Extract the (X, Y) coordinate from the center of the cell holding the provided text.  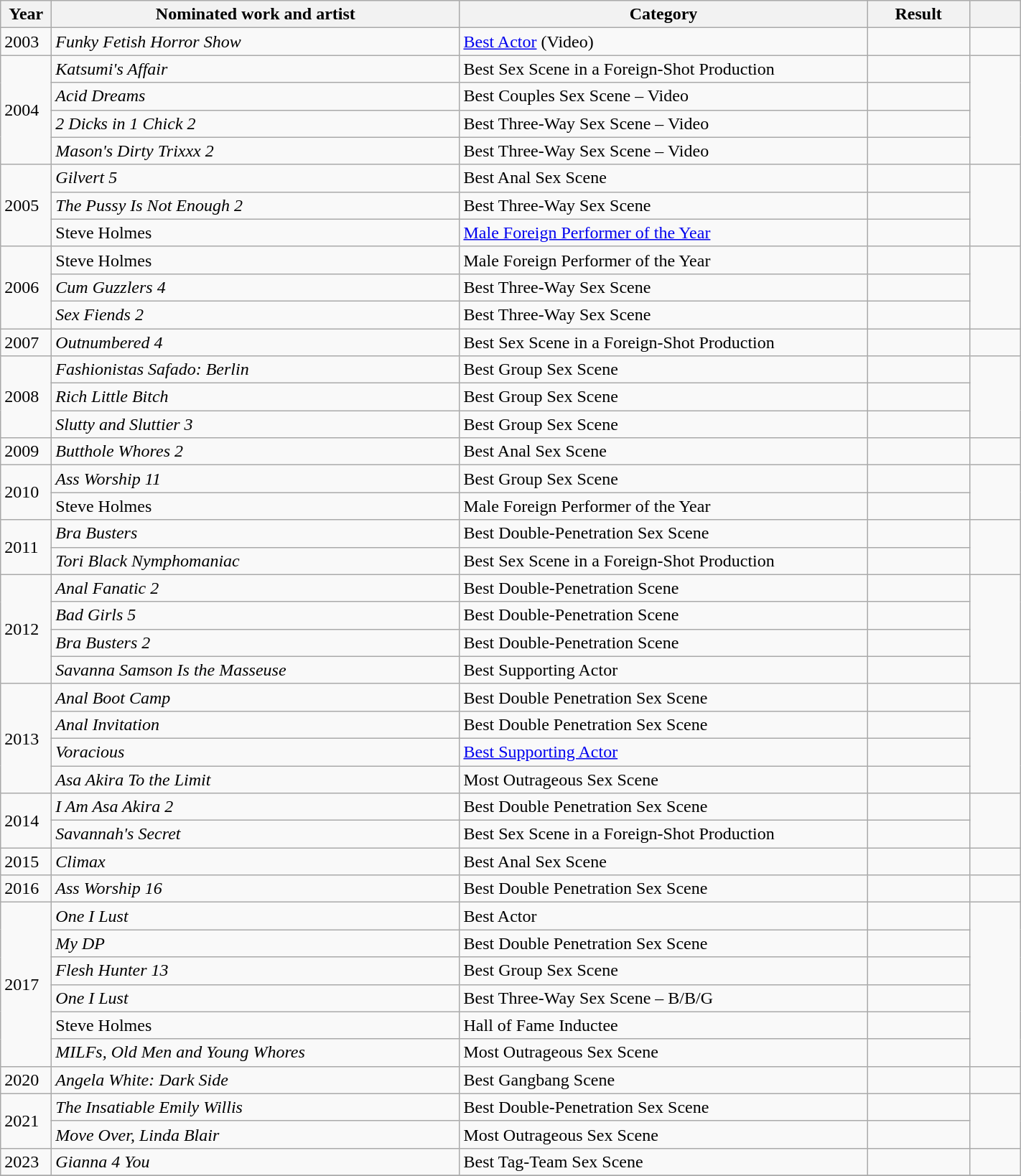
Outnumbered 4 (256, 342)
I Am Asa Akira 2 (256, 807)
Voracious (256, 752)
Katsumi's Affair (256, 69)
Cum Guzzlers 4 (256, 287)
Asa Akira To the Limit (256, 779)
2016 (26, 889)
Gianna 4 You (256, 1162)
Acid Dreams (256, 96)
Result (918, 14)
2011 (26, 547)
Nominated work and artist (256, 14)
Climax (256, 862)
2003 (26, 42)
2006 (26, 287)
2009 (26, 452)
2023 (26, 1162)
Anal Invitation (256, 724)
Mason's Dirty Trixxx 2 (256, 151)
Anal Boot Camp (256, 697)
Hall of Fame Inductee (663, 1025)
Category (663, 14)
The Pussy Is Not Enough 2 (256, 205)
2014 (26, 821)
2004 (26, 110)
2021 (26, 1121)
2015 (26, 862)
Move Over, Linda Blair (256, 1134)
2017 (26, 984)
Sex Fiends 2 (256, 314)
Best Actor (Video) (663, 42)
2005 (26, 205)
2012 (26, 629)
Best Tag-Team Sex Scene (663, 1162)
Ass Worship 11 (256, 479)
Bra Busters (256, 533)
Best Three-Way Sex Scene – B/B/G (663, 998)
2008 (26, 397)
2013 (26, 738)
Slutty and Sluttier 3 (256, 424)
2010 (26, 493)
Best Couples Sex Scene – Video (663, 96)
2020 (26, 1080)
Year (26, 14)
Rich Little Bitch (256, 397)
MILFs, Old Men and Young Whores (256, 1053)
Best Actor (663, 916)
Gilvert 5 (256, 178)
Ass Worship 16 (256, 889)
Savanna Samson Is the Masseuse (256, 670)
My DP (256, 943)
Butthole Whores 2 (256, 452)
Fashionistas Safado: Berlin (256, 370)
Anal Fanatic 2 (256, 588)
Angela White: Dark Side (256, 1080)
Flesh Hunter 13 (256, 971)
The Insatiable Emily Willis (256, 1107)
Tori Black Nymphomaniac (256, 561)
Best Gangbang Scene (663, 1080)
Bra Busters 2 (256, 643)
Bad Girls 5 (256, 615)
2007 (26, 342)
Savannah's Secret (256, 834)
2 Dicks in 1 Chick 2 (256, 123)
Funky Fetish Horror Show (256, 42)
